Return (x, y) of the center of cell containing provided text 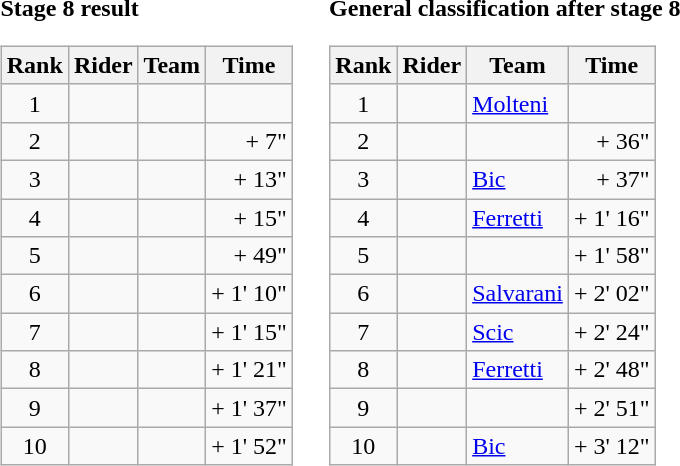
+ 49" (250, 256)
Salvarani (518, 294)
+ 2' 24" (612, 332)
+ 1' 15" (250, 332)
+ 1' 52" (250, 446)
Molteni (518, 103)
+ 3' 12" (612, 446)
+ 1' 37" (250, 408)
+ 37" (612, 179)
+ 2' 02" (612, 294)
+ 13" (250, 179)
+ 15" (250, 217)
+ 2' 51" (612, 408)
+ 7" (250, 141)
+ 1' 10" (250, 294)
+ 36" (612, 141)
+ 2' 48" (612, 370)
+ 1' 16" (612, 217)
+ 1' 58" (612, 256)
Scic (518, 332)
+ 1' 21" (250, 370)
